Return the (x, y) coordinate for the center point of the cell that contains the specified text.  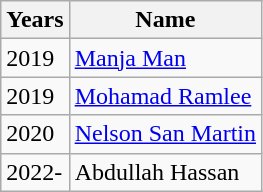
Abdullah Hassan (165, 172)
Nelson San Martin (165, 134)
Mohamad Ramlee (165, 96)
2020 (35, 134)
Manja Man (165, 58)
Name (165, 20)
Years (35, 20)
2022- (35, 172)
